Extract the (X, Y) coordinate from the center of the cell holding the provided text.  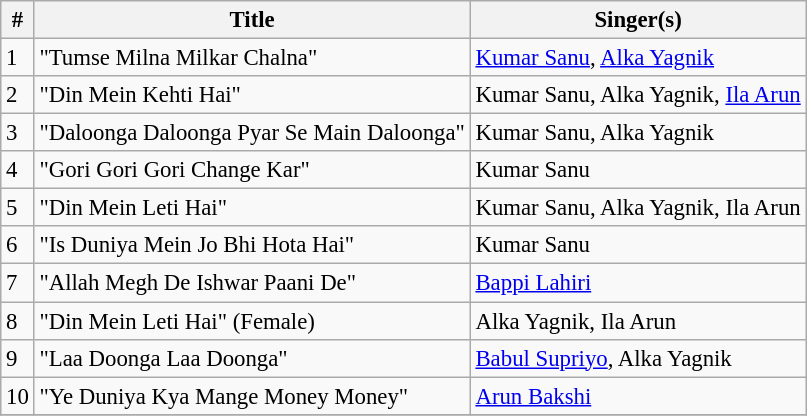
"Tumse Milna Milkar Chalna" (252, 58)
Title (252, 20)
"Gori Gori Gori Change Kar" (252, 170)
Arun Bakshi (638, 396)
"Din Mein Leti Hai" (Female) (252, 321)
"Laa Doonga Laa Doonga" (252, 358)
2 (18, 95)
9 (18, 358)
1 (18, 58)
Bappi Lahiri (638, 283)
"Daloonga Daloonga Pyar Se Main Daloonga" (252, 133)
Alka Yagnik, Ila Arun (638, 321)
"Ye Duniya Kya Mange Money Money" (252, 396)
8 (18, 321)
7 (18, 283)
5 (18, 208)
6 (18, 245)
"Is Duniya Mein Jo Bhi Hota Hai" (252, 245)
10 (18, 396)
4 (18, 170)
"Allah Megh De Ishwar Paani De" (252, 283)
3 (18, 133)
Singer(s) (638, 20)
# (18, 20)
Babul Supriyo, Alka Yagnik (638, 358)
"Din Mein Leti Hai" (252, 208)
"Din Mein Kehti Hai" (252, 95)
